Detect which cell encompasses the target text, then output its [x, y] center coordinate. 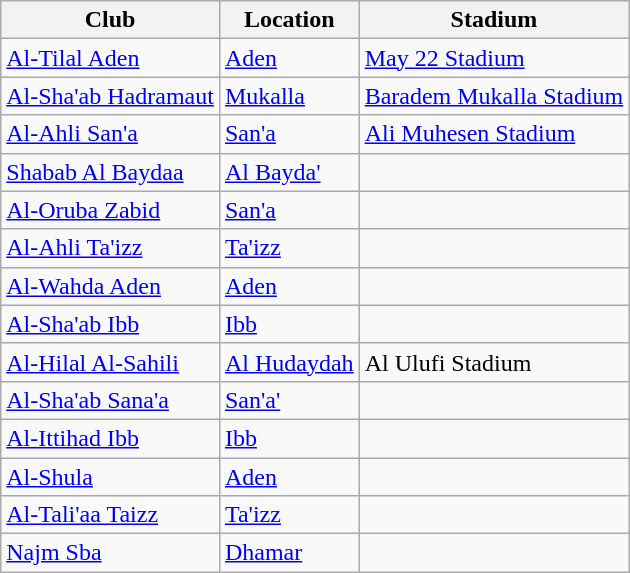
Location [289, 20]
Al-Tali'aa Taizz [110, 515]
Al Hudaydah [289, 362]
Najm Sba [110, 553]
Al-Sha'ab Hadramaut [110, 96]
Baradem Mukalla Stadium [494, 96]
Al-Hilal Al-Sahili [110, 362]
Al-Ittihad Ibb [110, 438]
Club [110, 20]
Al-Ahli Ta'izz [110, 248]
Al-Tilal Aden [110, 58]
Al Bayda' [289, 172]
Al Ulufi Stadium [494, 362]
Al-Sha'ab Ibb [110, 324]
Stadium [494, 20]
Al-Shula [110, 477]
May 22 Stadium [494, 58]
Mukalla [289, 96]
San'a' [289, 400]
Al-Oruba Zabid [110, 210]
Al-Sha'ab Sana'a [110, 400]
Al-Ahli San'a [110, 134]
Al-Wahda Aden [110, 286]
Dhamar [289, 553]
Ali Muhesen Stadium [494, 134]
Shabab Al Baydaa [110, 172]
